Determine the (x, y) coordinate at the center of the cell enclosing the given text.  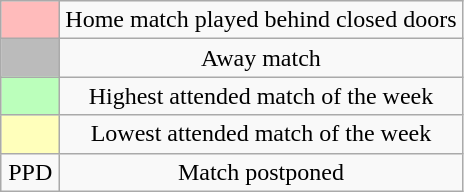
Match postponed (261, 172)
Lowest attended match of the week (261, 134)
Home match played behind closed doors (261, 20)
Away match (261, 58)
PPD (30, 172)
Highest attended match of the week (261, 96)
